Pinpoint the cell where the given text exists, returning its [X, Y] midpoint coordinate. 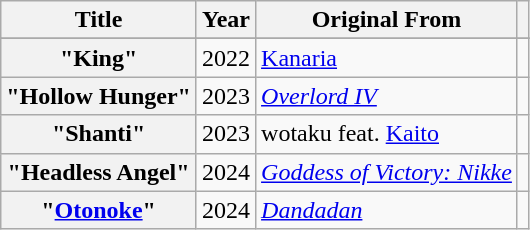
"King" [99, 58]
Title [99, 20]
Dandadan [387, 210]
"Shanti" [99, 134]
Kanaria [387, 58]
Overlord IV [387, 96]
wotaku feat. Kaito [387, 134]
2022 [226, 58]
Goddess of Victory: Nikke [387, 172]
"Headless Angel" [99, 172]
Year [226, 20]
"Otonoke" [99, 210]
Original From [387, 20]
"Hollow Hunger" [99, 96]
